Scan for the cell matching the given text and deliver its (X, Y) coordinate at center. 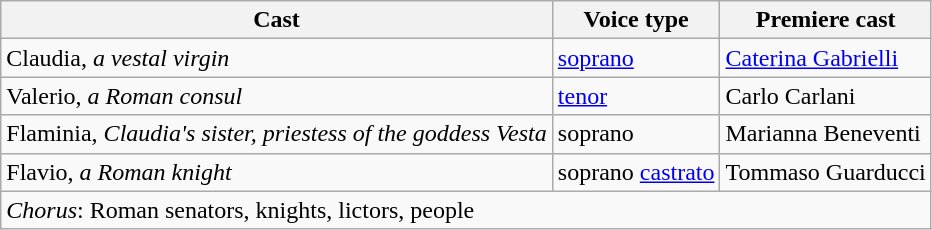
Voice type (636, 20)
Cast (277, 20)
Flavio, a Roman knight (277, 172)
Valerio, a Roman consul (277, 96)
Marianna Beneventi (826, 134)
Caterina Gabrielli (826, 58)
soprano castrato (636, 172)
Claudia, a vestal virgin (277, 58)
Flaminia, Claudia's sister, priestess of the goddess Vesta (277, 134)
Carlo Carlani (826, 96)
Premiere cast (826, 20)
tenor (636, 96)
Tommaso Guarducci (826, 172)
Chorus: Roman senators, knights, lictors, people (466, 210)
